For the text-containing cell, return its midpoint in [x, y] coordinate format. 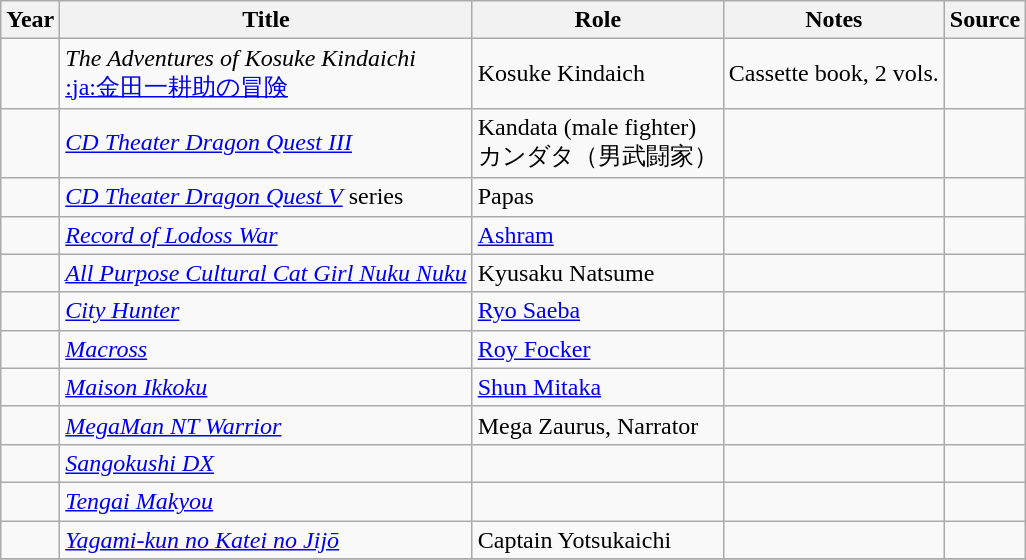
Kyusaku Natsume [598, 273]
Source [984, 20]
Notes [834, 20]
Captain Yotsukaichi [598, 539]
Sangokushi DX [266, 463]
Record of Lodoss War [266, 235]
Role [598, 20]
Yagami-kun no Katei no Jijō [266, 539]
Shun Mitaka [598, 387]
Papas [598, 197]
CD Theater Dragon Quest III [266, 143]
CD Theater Dragon Quest V series [266, 197]
Cassette book, 2 vols. [834, 74]
All Purpose Cultural Cat Girl Nuku Nuku [266, 273]
Year [30, 20]
Kosuke Kindaich [598, 74]
Macross [266, 349]
Mega Zaurus, Narrator [598, 425]
Maison Ikkoku [266, 387]
Title [266, 20]
Ashram [598, 235]
Roy Focker [598, 349]
The Adventures of Kosuke Kindaichi:ja:金田一耕助の冒険 [266, 74]
MegaMan NT Warrior [266, 425]
Ryo Saeba [598, 311]
City Hunter [266, 311]
Tengai Makyou [266, 501]
Kandata (male fighter)カンダタ（男武闘家） [598, 143]
